Pinpoint the cell where the given text exists, returning its (x, y) midpoint coordinate. 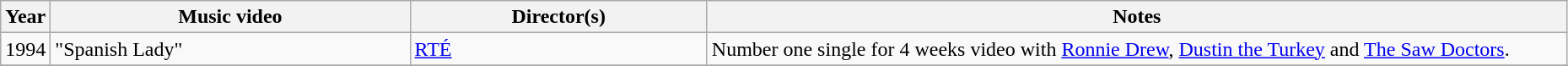
Director(s) (558, 17)
"Spanish Lady" (230, 49)
Notes (1137, 17)
Year (25, 17)
1994 (25, 49)
RTÉ (558, 49)
Music video (230, 17)
Number one single for 4 weeks video with Ronnie Drew, Dustin the Turkey and The Saw Doctors. (1137, 49)
